Detect which cell encompasses the target text, then output its [x, y] center coordinate. 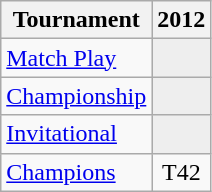
Champions [76, 172]
2012 [182, 20]
Tournament [76, 20]
Match Play [76, 58]
Championship [76, 96]
T42 [182, 172]
Invitational [76, 134]
